For the text-containing cell, return its midpoint in [x, y] coordinate format. 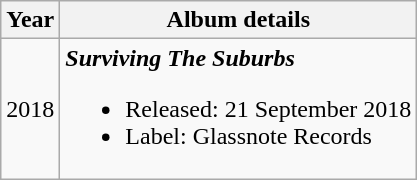
Surviving The SuburbsReleased: 21 September 2018Label: Glassnote Records [238, 109]
Year [30, 20]
2018 [30, 109]
Album details [238, 20]
